Scan for the cell matching the given text and deliver its (X, Y) coordinate at center. 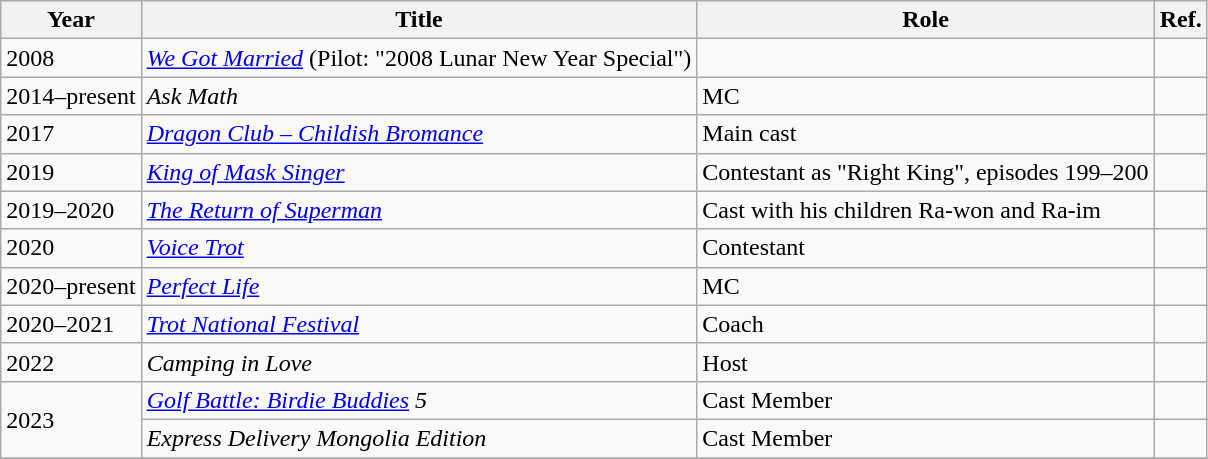
2023 (71, 419)
Express Delivery Mongolia Edition (419, 438)
2019 (71, 172)
2022 (71, 362)
Camping in Love (419, 362)
Golf Battle: Birdie Buddies 5 (419, 400)
Ask Math (419, 96)
Ref. (1180, 20)
King of Mask Singer (419, 172)
2019–2020 (71, 210)
2020–present (71, 286)
Host (926, 362)
Perfect Life (419, 286)
2020–2021 (71, 324)
Coach (926, 324)
2008 (71, 58)
The Return of Superman (419, 210)
Voice Trot (419, 248)
Contestant as "Right King", episodes 199–200 (926, 172)
2014–present (71, 96)
Trot National Festival (419, 324)
Year (71, 20)
Role (926, 20)
Dragon Club – Childish Bromance (419, 134)
2017 (71, 134)
Main cast (926, 134)
Cast with his children Ra-won and Ra-im (926, 210)
Contestant (926, 248)
2020 (71, 248)
We Got Married (Pilot: "2008 Lunar New Year Special") (419, 58)
Title (419, 20)
